Provide the [X, Y] coordinate of the cell's center where the given text is located.  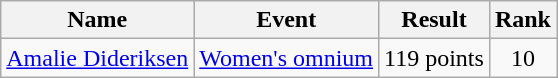
Rank [522, 20]
119 points [434, 58]
10 [522, 58]
Result [434, 20]
Event [286, 20]
Name [98, 20]
Women's omnium [286, 58]
Amalie Dideriksen [98, 58]
